Capture the cell that displays the provided text and extract its [x, y] central coordinate. 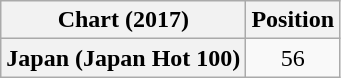
Position [293, 20]
Japan (Japan Hot 100) [124, 58]
Chart (2017) [124, 20]
56 [293, 58]
